Identify which cell holds the provided text, then report its [X, Y] central coordinate. 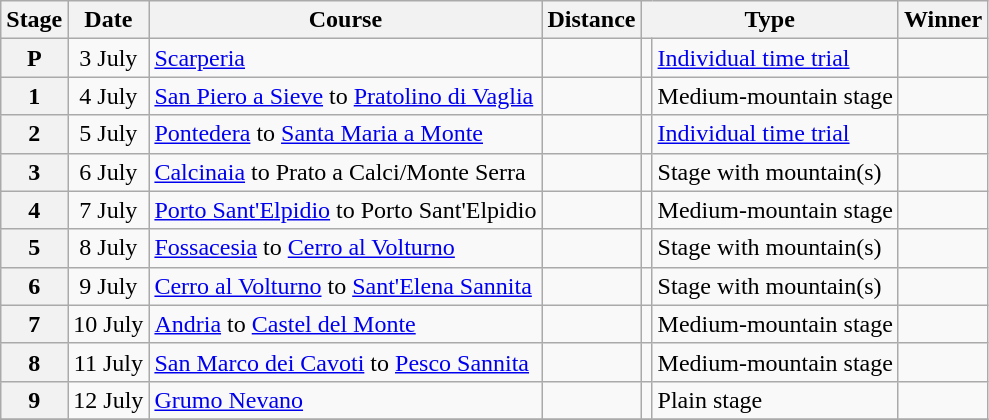
2 [34, 134]
9 July [108, 286]
3 [34, 172]
7 July [108, 210]
4 July [108, 96]
Pontedera to Santa Maria a Monte [346, 134]
Stage [34, 20]
6 July [108, 172]
Winner [942, 20]
Grumo Nevano [346, 400]
P [34, 58]
5 July [108, 134]
10 July [108, 324]
3 July [108, 58]
Fossacesia to Cerro al Volturno [346, 248]
Course [346, 20]
7 [34, 324]
Calcinaia to Prato a Calci/Monte Serra [346, 172]
5 [34, 248]
Date [108, 20]
San Marco dei Cavoti to Pesco Sannita [346, 362]
9 [34, 400]
11 July [108, 362]
San Piero a Sieve to Pratolino di Vaglia [346, 96]
4 [34, 210]
8 [34, 362]
Type [770, 20]
Andria to Castel del Monte [346, 324]
Cerro al Volturno to Sant'Elena Sannita [346, 286]
12 July [108, 400]
1 [34, 96]
Porto Sant'Elpidio to Porto Sant'Elpidio [346, 210]
6 [34, 286]
Scarperia [346, 58]
Distance [592, 20]
8 July [108, 248]
Plain stage [775, 400]
